From the cell containing the given text, extract its center point as (x, y) coordinate. 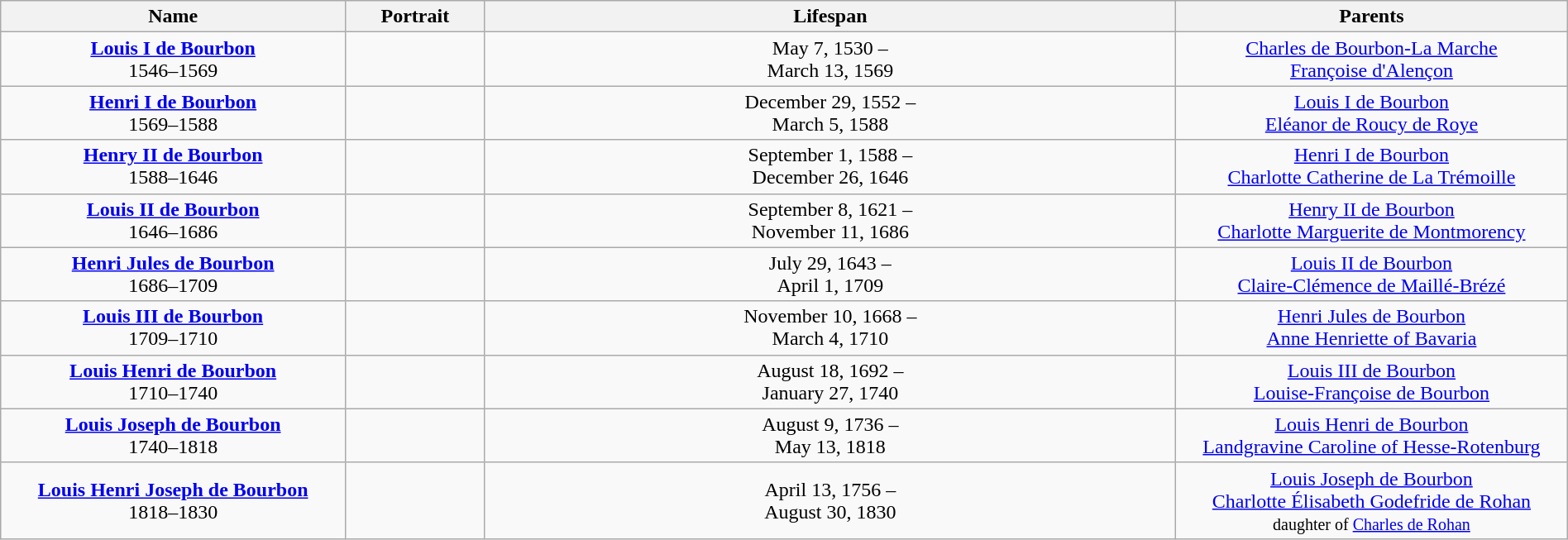
Louis Joseph de Bourbon1740–1818 (174, 435)
Louis Henri de Bourbon1710–1740 (174, 382)
Louis Henri de BourbonLandgravine Caroline of Hesse-Rotenburg (1372, 435)
Parents (1372, 17)
May 7, 1530 –March 13, 1569 (830, 60)
Louis I de BourbonEléanor de Roucy de Roye (1372, 112)
August 9, 1736 –May 13, 1818 (830, 435)
Lifespan (830, 17)
Name (174, 17)
Henry II de Bourbon1588–1646 (174, 167)
April 13, 1756 –August 30, 1830 (830, 500)
Louis III de Bourbon1709–1710 (174, 327)
Henry II de BourbonCharlotte Marguerite de Montmorency (1372, 220)
July 29, 1643 –April 1, 1709 (830, 275)
Portrait (415, 17)
Charles de Bourbon-La MarcheFrançoise d'Alençon (1372, 60)
August 18, 1692 –January 27, 1740 (830, 382)
November 10, 1668 –March 4, 1710 (830, 327)
Henri Jules de Bourbon1686–1709 (174, 275)
Henri Jules de BourbonAnne Henriette of Bavaria (1372, 327)
December 29, 1552 –March 5, 1588 (830, 112)
Louis Henri Joseph de Bourbon1818–1830 (174, 500)
Louis III de BourbonLouise-Françoise de Bourbon (1372, 382)
Louis I de Bourbon1546–1569 (174, 60)
Henri I de BourbonCharlotte Catherine de La Trémoille (1372, 167)
Louis II de BourbonClaire-Clémence de Maillé-Brézé (1372, 275)
Louis Joseph de Bourbon Charlotte Élisabeth Godefride de Rohandaughter of Charles de Rohan (1372, 500)
Henri I de Bourbon1569–1588 (174, 112)
September 1, 1588 –December 26, 1646 (830, 167)
Louis II de Bourbon1646–1686 (174, 220)
September 8, 1621 –November 11, 1686 (830, 220)
